Return the [X, Y] coordinate for the center point of the cell that contains the specified text.  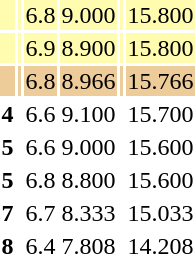
8.900 [88, 48]
9.100 [88, 114]
6.9 [40, 48]
8.966 [88, 81]
6.7 [40, 213]
7 [8, 213]
8.800 [88, 180]
15.700 [160, 114]
8.333 [88, 213]
15.033 [160, 213]
15.766 [160, 81]
4 [8, 114]
